Output the (X, Y) coordinate of the center of the cell containing the given text.  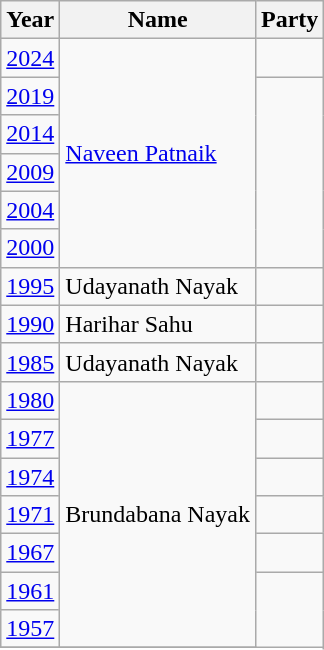
1985 (30, 362)
1977 (30, 438)
2009 (30, 172)
1967 (30, 553)
2019 (30, 96)
Year (30, 20)
2024 (30, 58)
1980 (30, 400)
2014 (30, 134)
2004 (30, 210)
1971 (30, 515)
2000 (30, 248)
Harihar Sahu (158, 324)
Brundabana Nayak (158, 514)
Naveen Patnaik (158, 153)
1990 (30, 324)
1961 (30, 591)
1974 (30, 477)
1995 (30, 286)
Name (158, 20)
Party (289, 20)
1957 (30, 629)
